Provide the (x, y) coordinate of the cell's center where the given text is located.  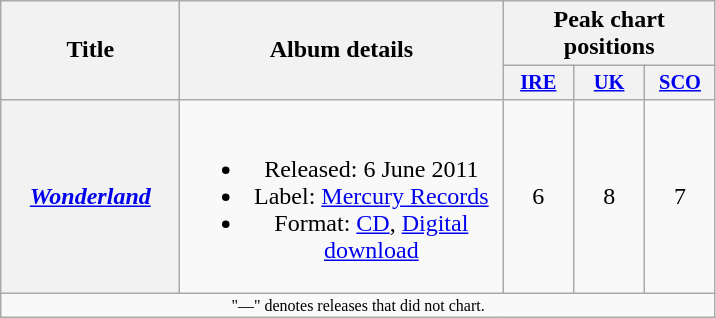
UK (610, 83)
Peak chart positions (610, 34)
Album details (342, 50)
Released: 6 June 2011Label: Mercury RecordsFormat: CD, Digital download (342, 196)
IRE (538, 83)
Title (90, 50)
7 (680, 196)
Wonderland (90, 196)
SCO (680, 83)
8 (610, 196)
6 (538, 196)
"—" denotes releases that did not chart. (358, 306)
